Pinpoint the cell where the given text exists, returning its [X, Y] midpoint coordinate. 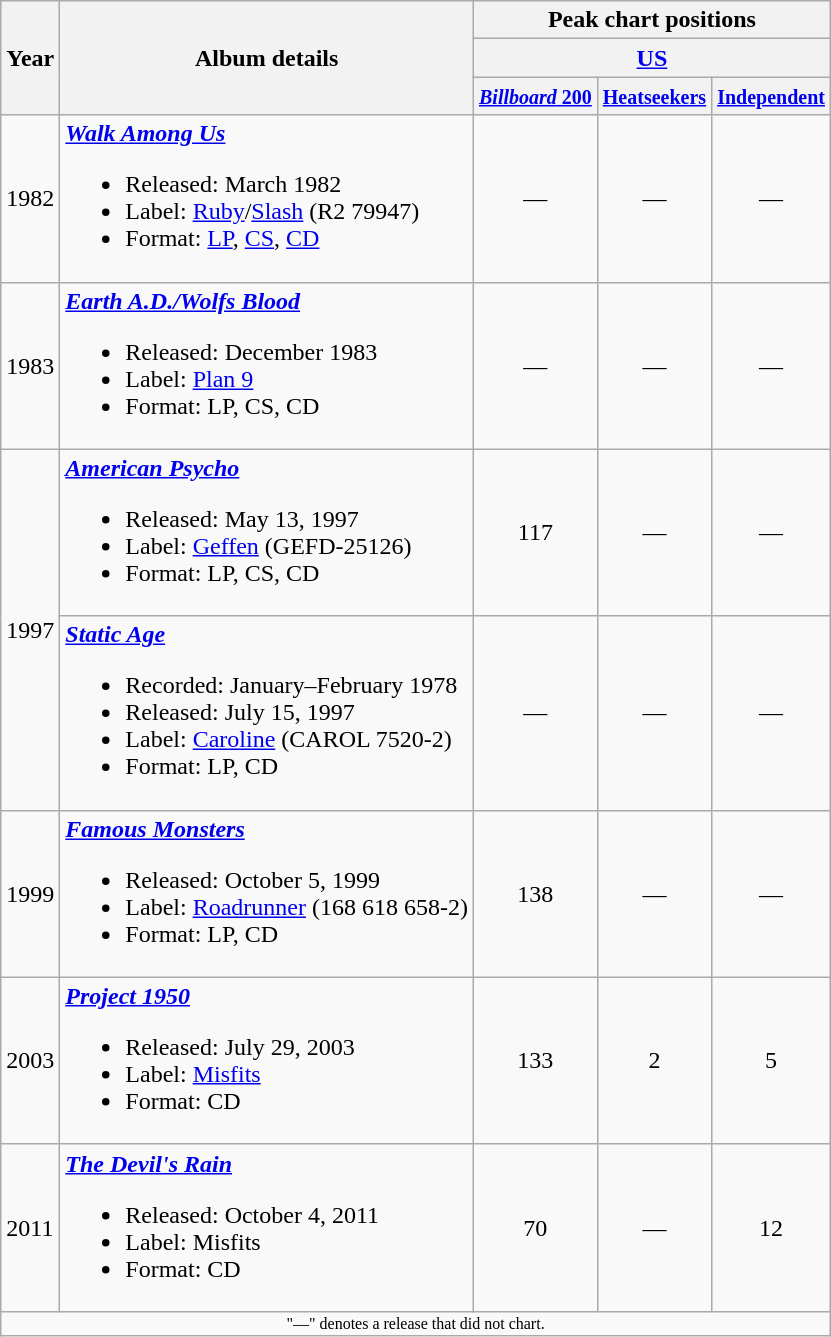
Famous MonstersReleased: October 5, 1999Label: Roadrunner (168 618 658-2)Format: LP, CD [267, 894]
1997 [30, 630]
Album details [267, 58]
12 [772, 1228]
133 [535, 1060]
138 [535, 894]
1999 [30, 894]
70 [535, 1228]
American PsychoReleased: May 13, 1997Label: Geffen (GEFD-25126)Format: LP, CS, CD [267, 532]
Walk Among UsReleased: March 1982Label: Ruby/Slash (R2 79947)Format: LP, CS, CD [267, 198]
"—" denotes a release that did not chart. [416, 1323]
US [652, 58]
Peak chart positions [652, 20]
Static AgeRecorded: January–February 1978Released: July 15, 1997Label: Caroline (CAROL 7520-2)Format: LP, CD [267, 713]
Project 1950Released: July 29, 2003Label: MisfitsFormat: CD [267, 1060]
Billboard 200 [535, 96]
The Devil's RainReleased: October 4, 2011Label: MisfitsFormat: CD [267, 1228]
5 [772, 1060]
Independent [772, 96]
Earth A.D./Wolfs BloodReleased: December 1983Label: Plan 9Format: LP, CS, CD [267, 366]
2011 [30, 1228]
Heatseekers [654, 96]
117 [535, 532]
2003 [30, 1060]
1982 [30, 198]
Year [30, 58]
1983 [30, 366]
2 [654, 1060]
